Detect which cell encompasses the target text, then output its (x, y) center coordinate. 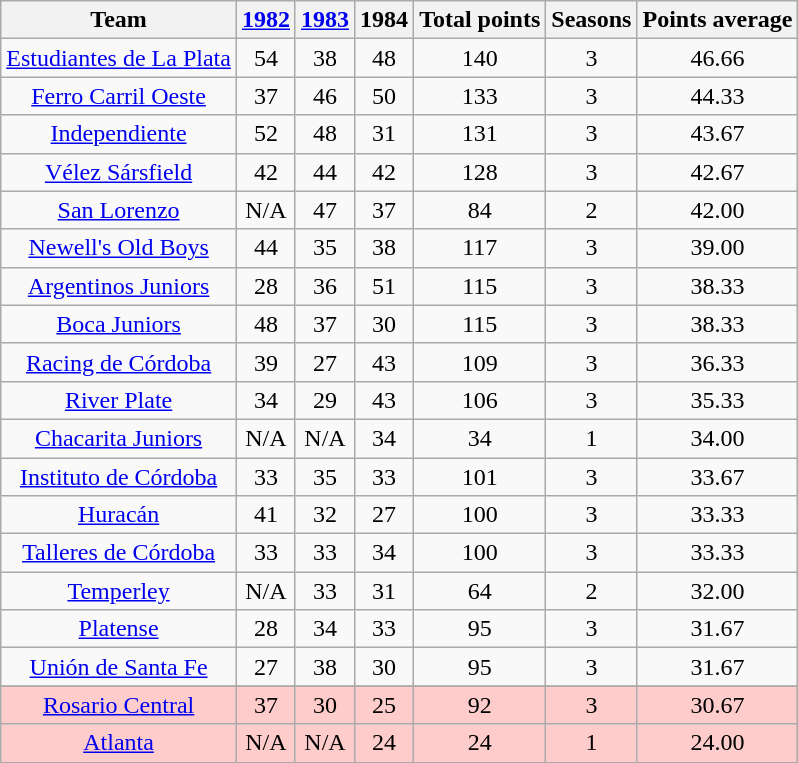
Estudiantes de La Plata (119, 58)
64 (480, 591)
131 (480, 134)
Seasons (592, 20)
1984 (384, 20)
Platense (119, 629)
46 (324, 96)
35.33 (718, 400)
133 (480, 96)
43.67 (718, 134)
34.00 (718, 438)
24.00 (718, 743)
Boca Juniors (119, 324)
42.00 (718, 210)
30.67 (718, 705)
San Lorenzo (119, 210)
39.00 (718, 248)
84 (480, 210)
117 (480, 248)
Newell's Old Boys (119, 248)
52 (266, 134)
42.67 (718, 172)
Chacarita Juniors (119, 438)
Instituto de Córdoba (119, 477)
Ferro Carril Oeste (119, 96)
106 (480, 400)
109 (480, 362)
51 (384, 286)
Temperley (119, 591)
Unión de Santa Fe (119, 667)
92 (480, 705)
47 (324, 210)
36.33 (718, 362)
46.66 (718, 58)
36 (324, 286)
39 (266, 362)
50 (384, 96)
32.00 (718, 591)
Team (119, 20)
Atlanta (119, 743)
River Plate (119, 400)
Talleres de Córdoba (119, 553)
Independiente (119, 134)
Total points (480, 20)
54 (266, 58)
140 (480, 58)
Huracán (119, 515)
Argentinos Juniors (119, 286)
44.33 (718, 96)
Rosario Central (119, 705)
128 (480, 172)
Points average (718, 20)
101 (480, 477)
Racing de Córdoba (119, 362)
1983 (324, 20)
32 (324, 515)
29 (324, 400)
Vélez Sársfield (119, 172)
25 (384, 705)
41 (266, 515)
1982 (266, 20)
33.67 (718, 477)
